Search for the cell housing the specified text and yield its [x, y] center coordinate. 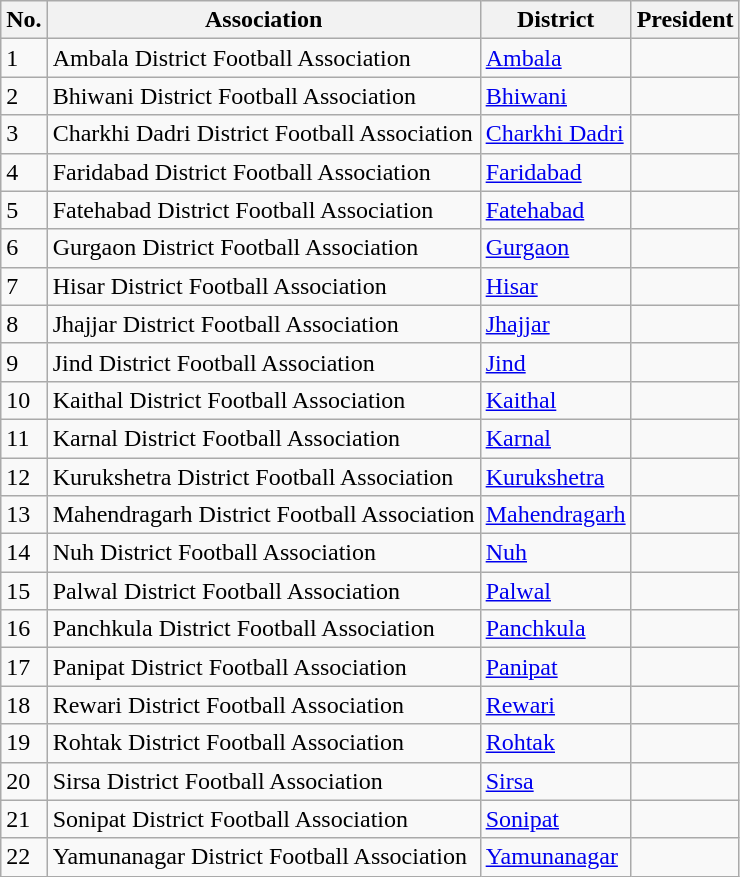
9 [24, 362]
1 [24, 58]
Kurukshetra [556, 477]
Association [264, 20]
Fatehabad District Football Association [264, 210]
Faridabad District Football Association [264, 172]
17 [24, 667]
No. [24, 20]
8 [24, 324]
Sonipat District Football Association [264, 819]
Charkhi Dadri [556, 134]
Karnal [556, 438]
5 [24, 210]
Jind District Football Association [264, 362]
22 [24, 857]
Nuh District Football Association [264, 553]
Faridabad [556, 172]
Charkhi Dadri District Football Association [264, 134]
Gurgaon [556, 248]
20 [24, 781]
Panipat [556, 667]
Palwal District Football Association [264, 591]
6 [24, 248]
Jhajjar District Football Association [264, 324]
Sirsa [556, 781]
Jind [556, 362]
Panipat District Football Association [264, 667]
Hisar District Football Association [264, 286]
Rewari District Football Association [264, 705]
4 [24, 172]
10 [24, 400]
11 [24, 438]
Panchkula District Football Association [264, 629]
Ambala [556, 58]
Kaithal [556, 400]
Panchkula [556, 629]
Mahendragarh [556, 515]
12 [24, 477]
Karnal District Football Association [264, 438]
Hisar [556, 286]
Sonipat [556, 819]
13 [24, 515]
7 [24, 286]
15 [24, 591]
Nuh [556, 553]
District [556, 20]
Fatehabad [556, 210]
18 [24, 705]
Rewari [556, 705]
Sirsa District Football Association [264, 781]
Bhiwani [556, 96]
3 [24, 134]
President [685, 20]
Jhajjar [556, 324]
16 [24, 629]
Rohtak [556, 743]
Bhiwani District Football Association [264, 96]
Palwal [556, 591]
Yamunanagar District Football Association [264, 857]
Mahendragarh District Football Association [264, 515]
Rohtak District Football Association [264, 743]
Ambala District Football Association [264, 58]
14 [24, 553]
19 [24, 743]
Gurgaon District Football Association [264, 248]
2 [24, 96]
Yamunanagar [556, 857]
Kaithal District Football Association [264, 400]
Kurukshetra District Football Association [264, 477]
21 [24, 819]
